For the text-containing cell, return its midpoint in (X, Y) coordinate format. 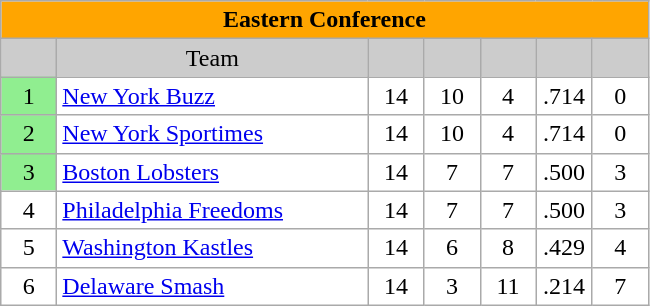
1 (29, 96)
Washington Kastles (212, 248)
8 (508, 248)
Boston Lobsters (212, 172)
11 (508, 286)
.429 (564, 248)
2 (29, 134)
Eastern Conference (324, 20)
New York Sportimes (212, 134)
Delaware Smash (212, 286)
Team (212, 58)
.214 (564, 286)
New York Buzz (212, 96)
Philadelphia Freedoms (212, 210)
5 (29, 248)
